From the cell containing the given text, extract its center point as (X, Y) coordinate. 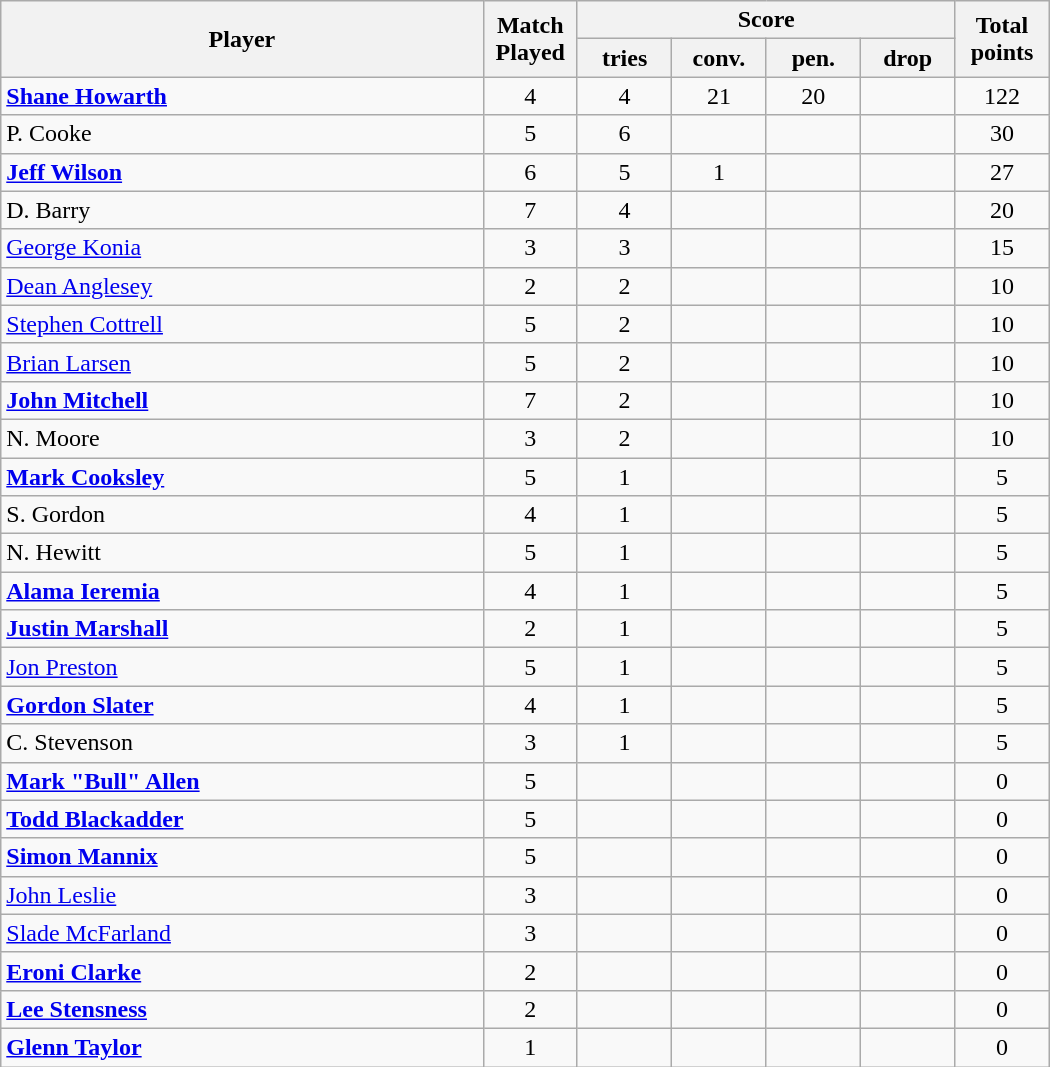
Score (766, 20)
pen. (813, 58)
Match Played (530, 39)
Slade McFarland (242, 933)
N. Hewitt (242, 553)
Player (242, 39)
John Mitchell (242, 400)
Mark "Bull" Allen (242, 781)
N. Moore (242, 438)
Jeff Wilson (242, 172)
George Konia (242, 248)
Gordon Slater (242, 705)
Dean Anglesey (242, 286)
drop (907, 58)
Lee Stensness (242, 1009)
21 (719, 96)
122 (1002, 96)
Todd Blackadder (242, 819)
P. Cooke (242, 134)
Jon Preston (242, 667)
conv. (719, 58)
John Leslie (242, 895)
tries (624, 58)
Total points (1002, 39)
Shane Howarth (242, 96)
S. Gordon (242, 515)
D. Barry (242, 210)
Simon Mannix (242, 857)
Justin Marshall (242, 629)
Stephen Cottrell (242, 324)
27 (1002, 172)
Alama Ieremia (242, 591)
15 (1002, 248)
C. Stevenson (242, 743)
Eroni Clarke (242, 971)
Brian Larsen (242, 362)
30 (1002, 134)
Glenn Taylor (242, 1047)
Mark Cooksley (242, 477)
